Determine the (x, y) coordinate at the center of the cell enclosing the given text.  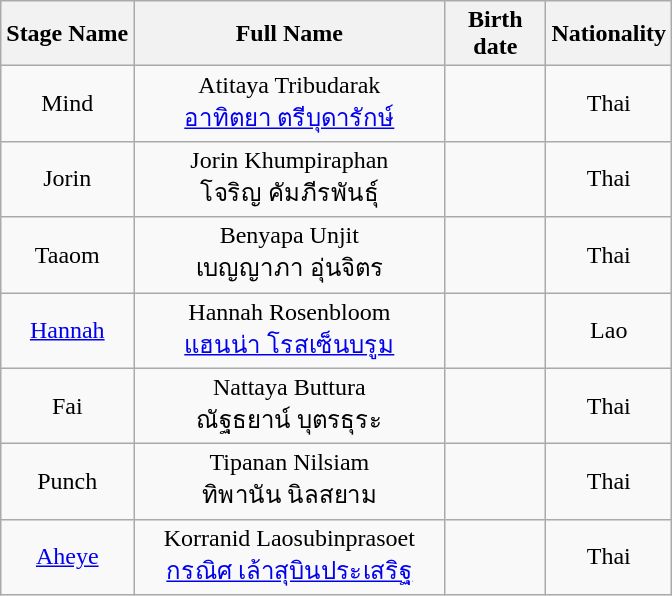
Nationality (609, 34)
Full Name (290, 34)
Stage Name (68, 34)
Fai (68, 406)
Hannah (68, 330)
Jorin (68, 179)
Atitaya Tribudarak อาทิตยา ตรีบุดารักษ์ (290, 104)
Mind (68, 104)
Tipanan Nilsiam ทิพานัน นิลสยาม (290, 482)
Birth date (496, 34)
Nattaya Buttura ณัฐธยาน์ บุตรธุระ (290, 406)
Aheye (68, 557)
Korranid Laosubinprasoetกรณิศ เล้าสุบินประเสริฐ (290, 557)
Lao (609, 330)
Hannah Rosenbloomแฮนน่า โรสเซ็นบรูม (290, 330)
Punch (68, 482)
Taaom (68, 255)
Jorin Khumpiraphanโจริญ คัมภีรพันธุ์ (290, 179)
Benyapa Unjitเบญญาภา อุ่นจิตร (290, 255)
